Extract the [x, y] coordinate from the center of the cell holding the provided text.  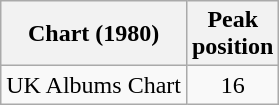
Peakposition [232, 34]
16 [232, 85]
Chart (1980) [94, 34]
UK Albums Chart [94, 85]
